From the cell containing the given text, extract its center point as (X, Y) coordinate. 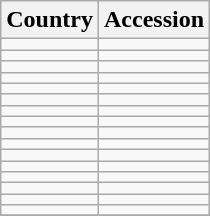
Country (50, 20)
Accession (154, 20)
